From the cell containing the given text, extract its center point as [x, y] coordinate. 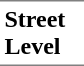
Street Level [42, 33]
